Pinpoint the cell where the given text exists, returning its [x, y] midpoint coordinate. 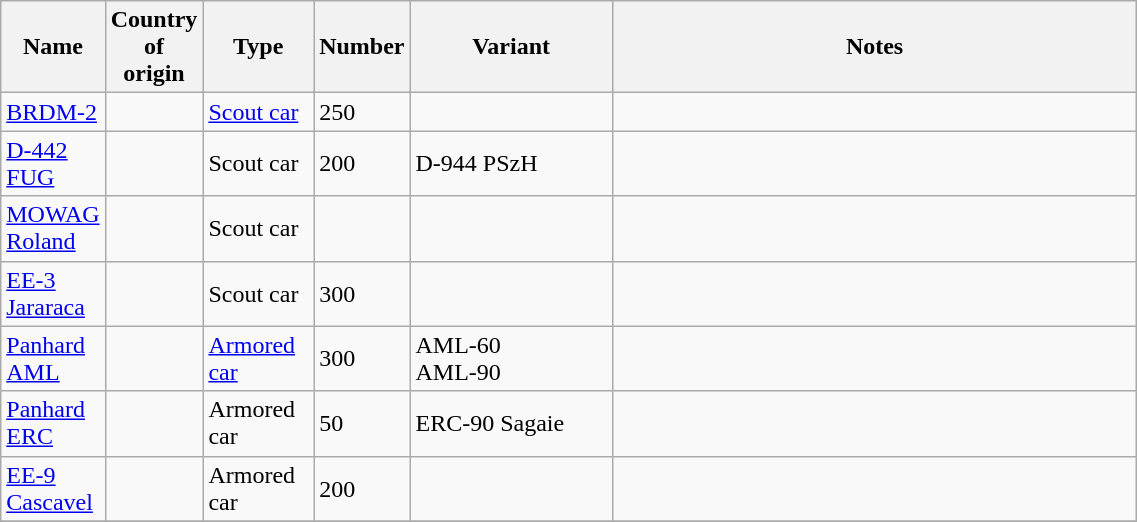
Notes [874, 47]
Type [258, 47]
EE-9 Cascavel [53, 488]
MOWAG Roland [53, 228]
250 [362, 112]
Variant [511, 47]
Name [53, 47]
50 [362, 424]
Panhard AML [53, 358]
ERC-90 Sagaie [511, 424]
Country of origin [154, 47]
D-944 PSzH [511, 164]
EE-3 Jararaca [53, 294]
Number [362, 47]
D-442 FUG [53, 164]
Panhard ERC [53, 424]
AML-60AML-90 [511, 358]
BRDM-2 [53, 112]
